Identify which cell holds the provided text, then report its (x, y) central coordinate. 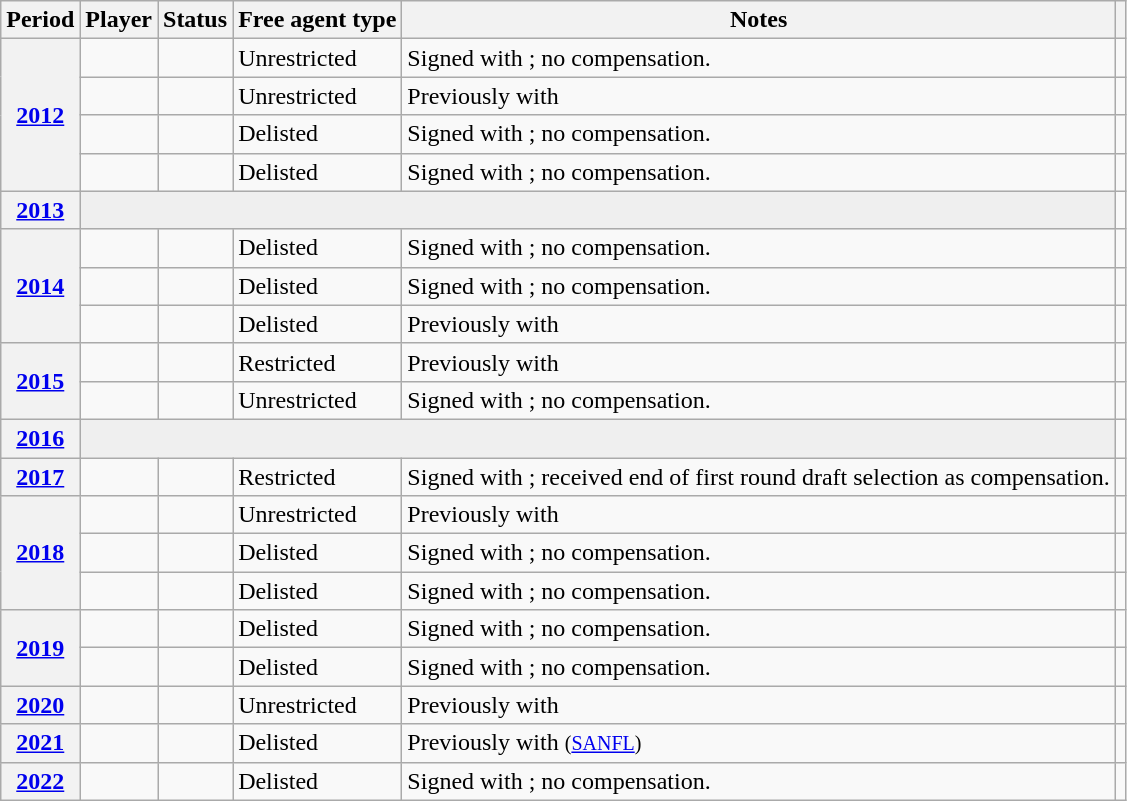
2017 (40, 477)
Free agent type (318, 20)
2019 (40, 648)
2018 (40, 553)
Period (40, 20)
2020 (40, 705)
2021 (40, 743)
Previously with (SANFL) (759, 743)
2014 (40, 286)
Player (119, 20)
Notes (759, 20)
Status (196, 20)
2012 (40, 115)
2022 (40, 781)
2013 (40, 210)
2015 (40, 381)
Signed with ; received end of first round draft selection as compensation. (759, 477)
2016 (40, 438)
